Search for the cell housing the specified text and yield its [X, Y] center coordinate. 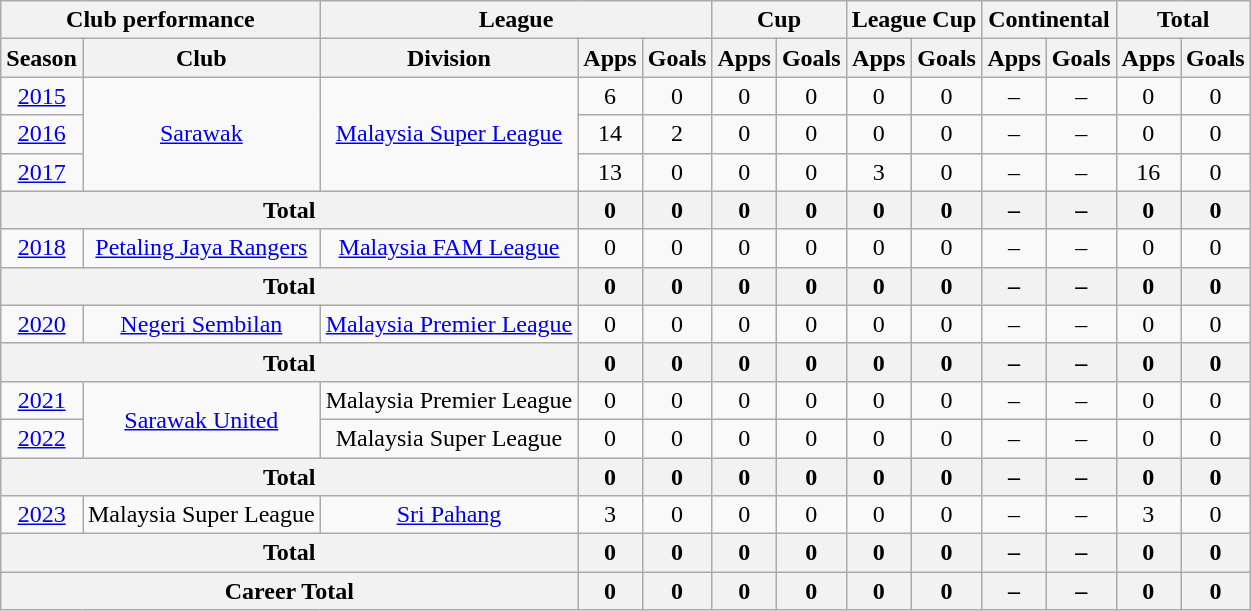
Negeri Sembilan [201, 324]
Club [201, 58]
2022 [42, 438]
2 [677, 134]
Continental [1049, 20]
2020 [42, 324]
13 [610, 172]
2015 [42, 96]
16 [1148, 172]
Season [42, 58]
6 [610, 96]
2023 [42, 515]
Petaling Jaya Rangers [201, 248]
Sri Pahang [449, 515]
Sarawak United [201, 419]
14 [610, 134]
Division [449, 58]
2017 [42, 172]
Career Total [290, 591]
League Cup [914, 20]
Malaysia FAM League [449, 248]
Cup [779, 20]
Club performance [160, 20]
2021 [42, 400]
League [516, 20]
2016 [42, 134]
2018 [42, 248]
Sarawak [201, 134]
